Find where the given text appears and provide that cell's center as (X, Y) coordinate. 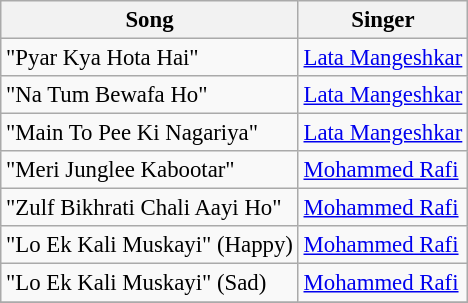
"Pyar Kya Hota Hai" (150, 58)
"Lo Ek Kali Muskayi" (Sad) (150, 283)
"Main To Pee Ki Nagariya" (150, 133)
Singer (382, 20)
"Lo Ek Kali Muskayi" (Happy) (150, 245)
Song (150, 20)
"Na Tum Bewafa Ho" (150, 95)
"Meri Junglee Kabootar" (150, 170)
"Zulf Bikhrati Chali Aayi Ho" (150, 208)
